Output the (X, Y) coordinate of the center of the cell containing the given text.  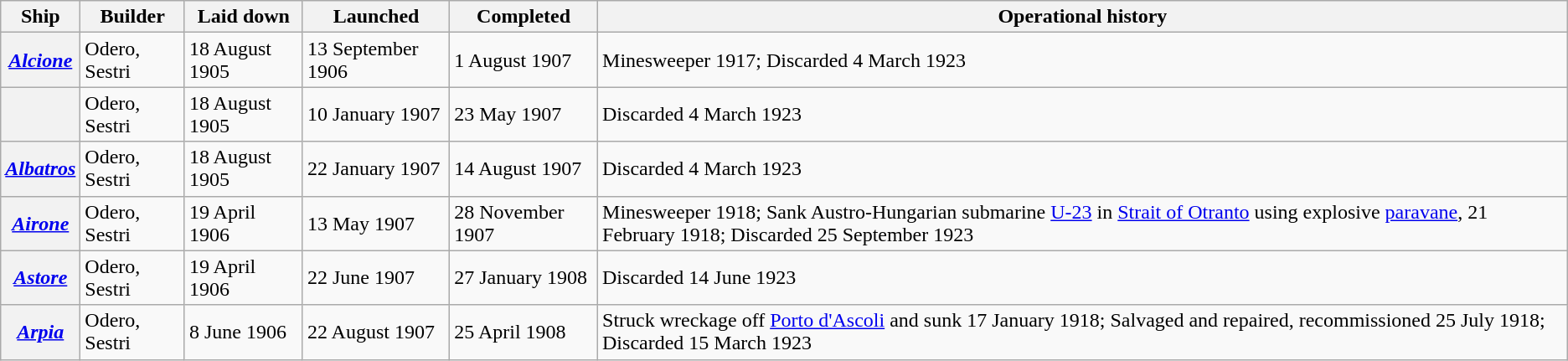
Airone (40, 223)
Launched (375, 17)
25 April 1908 (524, 332)
28 November 1907 (524, 223)
1 August 1907 (524, 60)
22 August 1907 (375, 332)
Alcione (40, 60)
Ship (40, 17)
22 January 1907 (375, 169)
13 September 1906 (375, 60)
Astore (40, 278)
Arpia (40, 332)
Operational history (1083, 17)
Builder (132, 17)
14 August 1907 (524, 169)
13 May 1907 (375, 223)
Minesweeper 1917; Discarded 4 March 1923 (1083, 60)
Minesweeper 1918; Sank Austro-Hungarian submarine U-23 in Strait of Otranto using explosive paravane, 21 February 1918; Discarded 25 September 1923 (1083, 223)
Discarded 14 June 1923 (1083, 278)
10 January 1907 (375, 114)
8 June 1906 (243, 332)
Completed (524, 17)
Laid down (243, 17)
22 June 1907 (375, 278)
23 May 1907 (524, 114)
27 January 1908 (524, 278)
Struck wreckage off Porto d'Ascoli and sunk 17 January 1918; Salvaged and repaired, recommissioned 25 July 1918; Discarded 15 March 1923 (1083, 332)
Albatros (40, 169)
